Output the [X, Y] coordinate of the center of the cell containing the given text.  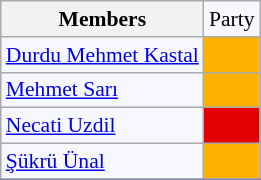
Necati Uzdil [102, 126]
Mehmet Sarı [102, 90]
Şükrü Ünal [102, 162]
Party [232, 19]
Durdu Mehmet Kastal [102, 55]
Members [102, 19]
